Provide the (x, y) coordinate of the cell's center where the given text is located.  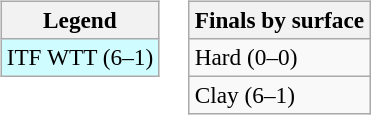
ITF WTT (6–1) (80, 57)
Hard (0–0) (279, 57)
Legend (80, 20)
Clay (6–1) (279, 95)
Finals by surface (279, 20)
